Return the [x, y] coordinate for the center point of the cell that contains the specified text.  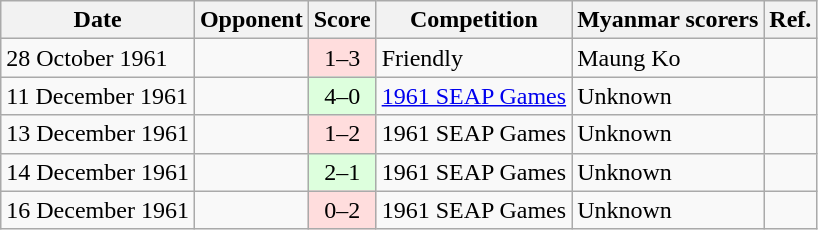
2–1 [342, 172]
28 October 1961 [98, 58]
13 December 1961 [98, 134]
1–3 [342, 58]
Score [342, 20]
11 December 1961 [98, 96]
Ref. [790, 20]
Maung Ko [668, 58]
Myanmar scorers [668, 20]
Friendly [474, 58]
1–2 [342, 134]
0–2 [342, 210]
4–0 [342, 96]
14 December 1961 [98, 172]
Opponent [251, 20]
Competition [474, 20]
Date [98, 20]
16 December 1961 [98, 210]
